Return the [x, y] coordinate for the center point of the cell that contains the specified text.  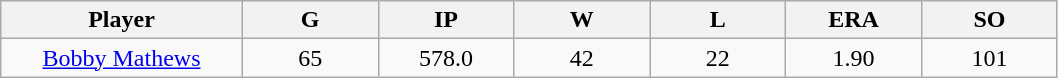
Player [122, 20]
ERA [854, 20]
101 [989, 58]
W [582, 20]
L [718, 20]
1.90 [854, 58]
65 [310, 58]
IP [446, 20]
22 [718, 58]
Bobby Mathews [122, 58]
SO [989, 20]
578.0 [446, 58]
42 [582, 58]
G [310, 20]
